Return [X, Y] of the center of cell containing provided text 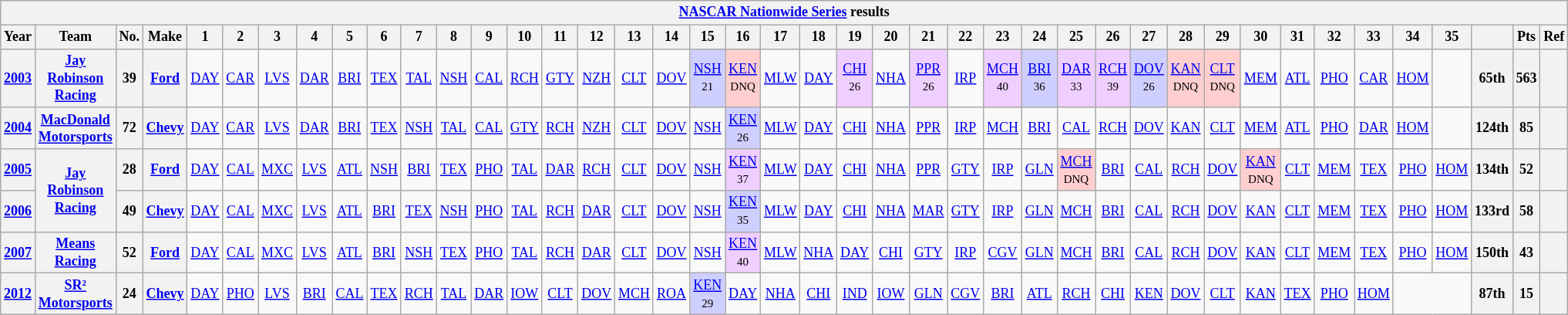
2004 [19, 128]
8 [453, 37]
4 [315, 37]
KEN37 [743, 170]
25 [1076, 37]
2003 [19, 78]
2006 [19, 212]
150th [1492, 252]
13 [634, 37]
49 [130, 212]
20 [891, 37]
MAR [928, 212]
2 [241, 37]
12 [597, 37]
30 [1260, 37]
6 [384, 37]
19 [855, 37]
BRI36 [1039, 78]
2012 [19, 294]
23 [1003, 37]
KEN [1149, 294]
32 [1334, 37]
7 [419, 37]
29 [1223, 37]
33 [1374, 37]
No. [130, 37]
11 [560, 37]
DOV26 [1149, 78]
IND [855, 294]
KEN26 [743, 128]
31 [1297, 37]
KEN35 [743, 212]
RCH39 [1113, 78]
87th [1492, 294]
KENDNQ [743, 78]
5 [350, 37]
MCH40 [1003, 78]
43 [1526, 252]
65th [1492, 78]
SR² Motorsports [76, 294]
PPR26 [928, 78]
Team [76, 37]
KEN29 [708, 294]
DAR33 [1076, 78]
85 [1526, 128]
58 [1526, 212]
CLTDNQ [1223, 78]
72 [130, 128]
1 [205, 37]
35 [1452, 37]
39 [130, 78]
133rd [1492, 212]
18 [819, 37]
14 [671, 37]
3 [278, 37]
17 [780, 37]
34 [1412, 37]
NASCAR Nationwide Series results [785, 12]
134th [1492, 170]
NSH21 [708, 78]
2005 [19, 170]
26 [1113, 37]
Pts [1526, 37]
16 [743, 37]
563 [1526, 78]
Means Racing [76, 252]
MCHDNQ [1076, 170]
2007 [19, 252]
10 [524, 37]
27 [1149, 37]
KEN40 [743, 252]
CHI26 [855, 78]
124th [1492, 128]
MacDonald Motorsports [76, 128]
9 [489, 37]
21 [928, 37]
Ref [1554, 37]
22 [965, 37]
ROA [671, 294]
Make [165, 37]
Year [19, 37]
